Output the (X, Y) coordinate of the center of the cell containing the given text.  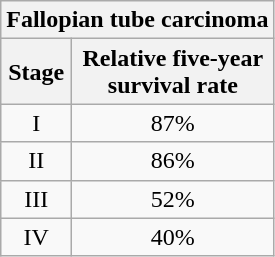
I (36, 123)
52% (173, 199)
Stage (36, 72)
IV (36, 237)
86% (173, 161)
87% (173, 123)
Fallopian tube carcinoma (138, 20)
Relative five-yearsurvival rate (173, 72)
40% (173, 237)
II (36, 161)
III (36, 199)
